Locate the cell with the specified text and output its [X, Y] center coordinate. 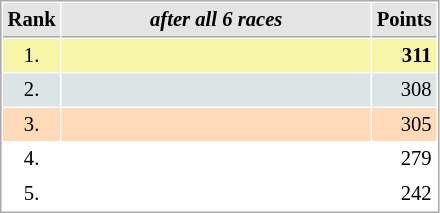
3. [32, 124]
Points [404, 20]
242 [404, 194]
Rank [32, 20]
5. [32, 194]
311 [404, 56]
279 [404, 158]
after all 6 races [216, 20]
4. [32, 158]
1. [32, 56]
305 [404, 124]
2. [32, 90]
308 [404, 90]
